Identify which cell holds the provided text, then report its (x, y) central coordinate. 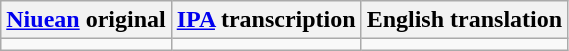
IPA transcription (266, 20)
Niuean original (86, 20)
English translation (464, 20)
